Identify which cell holds the provided text, then report its (X, Y) central coordinate. 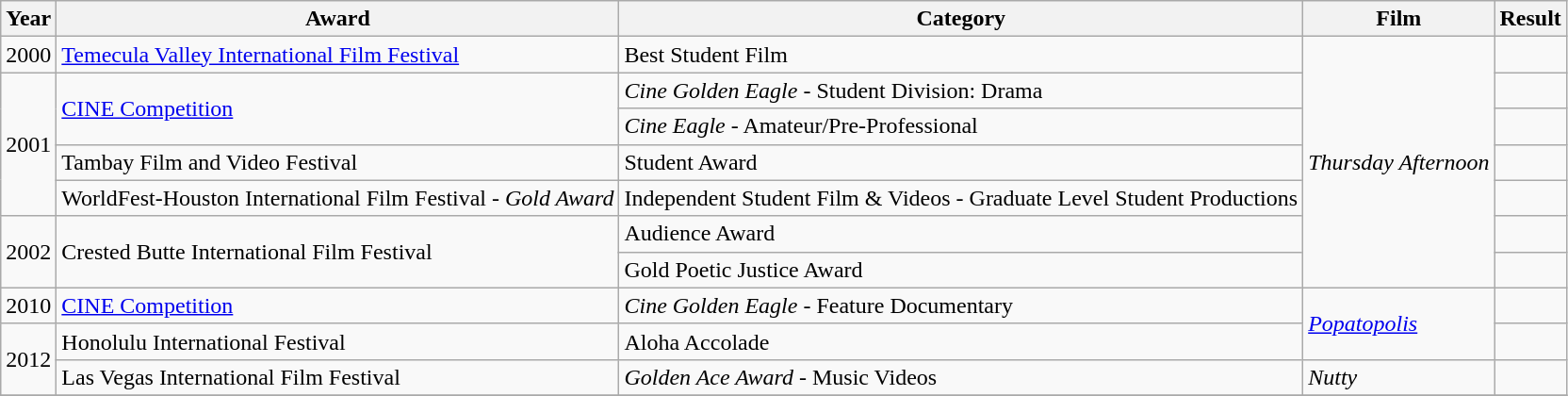
Independent Student Film & Videos - Graduate Level Student Productions (961, 198)
Cine Eagle - Amateur/Pre-Professional (961, 126)
Popatopolis (1398, 323)
WorldFest-Houston International Film Festival - Gold Award (337, 198)
2001 (28, 144)
2002 (28, 252)
Student Award (961, 162)
Audience Award (961, 234)
Aloha Accolade (961, 341)
Cine Golden Eagle - Feature Documentary (961, 305)
Award (337, 19)
Year (28, 19)
2000 (28, 55)
Crested Butte International Film Festival (337, 252)
Thursday Afternoon (1398, 162)
Gold Poetic Justice Award (961, 270)
Cine Golden Eagle - Student Division: Drama (961, 91)
Best Student Film (961, 55)
Film (1398, 19)
Temecula Valley International Film Festival (337, 55)
Golden Ace Award - Music Videos (961, 377)
Category (961, 19)
Honolulu International Festival (337, 341)
Tambay Film and Video Festival (337, 162)
Las Vegas International Film Festival (337, 377)
2012 (28, 359)
2010 (28, 305)
Result (1530, 19)
Nutty (1398, 377)
